Identify which cell holds the provided text, then report its (x, y) central coordinate. 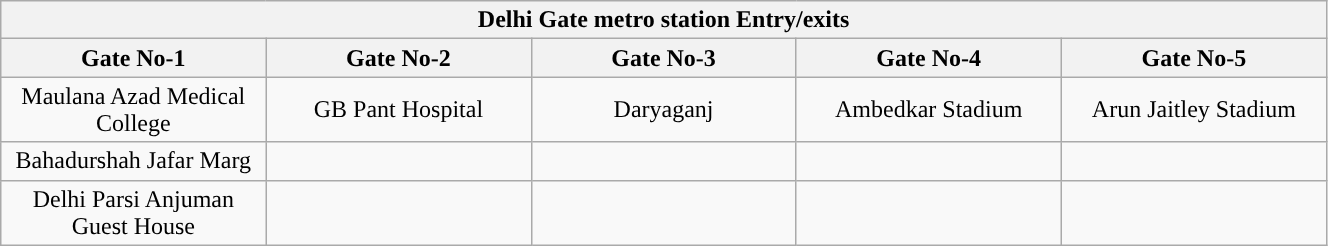
Bahadurshah Jafar Marg (134, 161)
Arun Jaitley Stadium (1194, 110)
Gate No-4 (928, 58)
Delhi Gate metro station Entry/exits (664, 20)
Gate No-1 (134, 58)
Delhi Parsi Anjuman Guest House (134, 212)
Daryaganj (664, 110)
GB Pant Hospital (398, 110)
Gate No-2 (398, 58)
Gate No-5 (1194, 58)
Gate No-3 (664, 58)
Maulana Azad Medical College (134, 110)
Ambedkar Stadium (928, 110)
